Determine the (X, Y) coordinate at the center of the cell enclosing the given text.  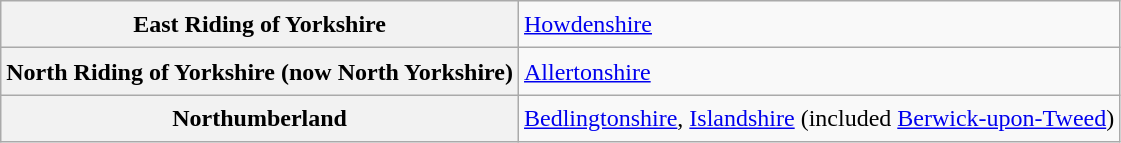
Allertonshire (820, 72)
North Riding of Yorkshire (now North Yorkshire) (260, 72)
Northumberland (260, 118)
Bedlingtonshire, Islandshire (included Berwick-upon-Tweed) (820, 118)
Howdenshire (820, 24)
East Riding of Yorkshire (260, 24)
